Pinpoint the cell where the given text exists, returning its (x, y) midpoint coordinate. 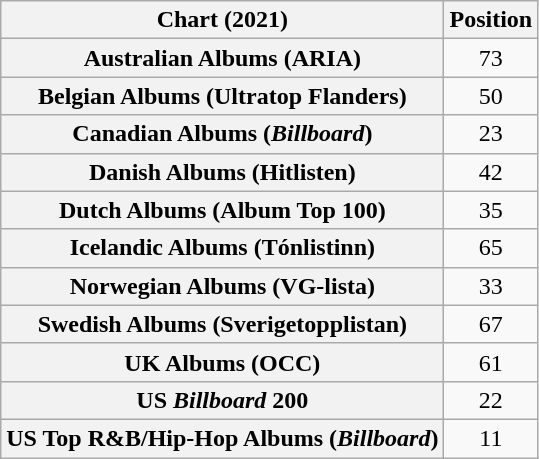
33 (491, 286)
Chart (2021) (222, 20)
US Billboard 200 (222, 400)
Icelandic Albums (Tónlistinn) (222, 248)
Dutch Albums (Album Top 100) (222, 210)
Danish Albums (Hitlisten) (222, 172)
Canadian Albums (Billboard) (222, 134)
11 (491, 438)
65 (491, 248)
UK Albums (OCC) (222, 362)
50 (491, 96)
Position (491, 20)
61 (491, 362)
42 (491, 172)
Swedish Albums (Sverigetopplistan) (222, 324)
35 (491, 210)
US Top R&B/Hip-Hop Albums (Billboard) (222, 438)
73 (491, 58)
Australian Albums (ARIA) (222, 58)
Norwegian Albums (VG-lista) (222, 286)
23 (491, 134)
22 (491, 400)
Belgian Albums (Ultratop Flanders) (222, 96)
67 (491, 324)
